Search for the cell housing the specified text and yield its [x, y] center coordinate. 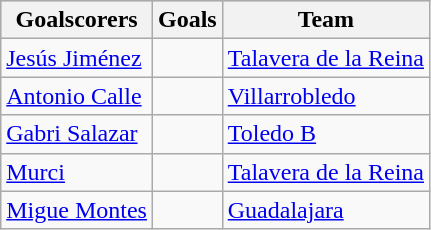
Antonio Calle [77, 96]
Team [326, 20]
Guadalajara [326, 210]
Migue Montes [77, 210]
Goalscorers [77, 20]
Gabri Salazar [77, 134]
Jesús Jiménez [77, 58]
Goals [187, 20]
Murci [77, 172]
Toledo B [326, 134]
Villarrobledo [326, 96]
